Return [X, Y] of the center of cell containing provided text 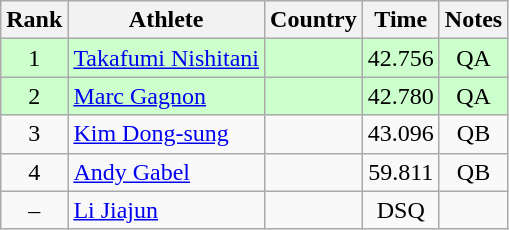
1 [34, 58]
DSQ [400, 210]
Andy Gabel [166, 172]
3 [34, 134]
Athlete [166, 20]
Kim Dong-sung [166, 134]
43.096 [400, 134]
Rank [34, 20]
Takafumi Nishitani [166, 58]
Marc Gagnon [166, 96]
Li Jiajun [166, 210]
4 [34, 172]
Country [314, 20]
59.811 [400, 172]
42.756 [400, 58]
42.780 [400, 96]
Notes [473, 20]
Time [400, 20]
2 [34, 96]
– [34, 210]
